Pinpoint the cell where the given text exists, returning its [X, Y] midpoint coordinate. 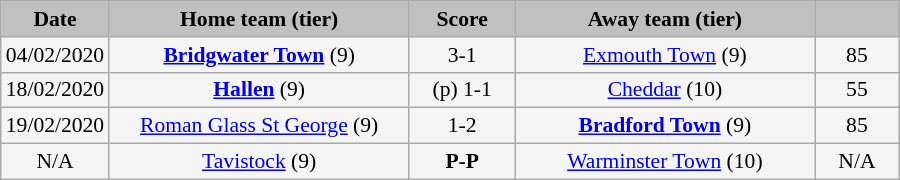
P-P [462, 162]
55 [858, 90]
Exmouth Town (9) [664, 55]
Score [462, 19]
(p) 1-1 [462, 90]
Away team (tier) [664, 19]
Bradford Town (9) [664, 126]
1-2 [462, 126]
19/02/2020 [55, 126]
Cheddar (10) [664, 90]
Warminster Town (10) [664, 162]
Hallen (9) [259, 90]
3-1 [462, 55]
Home team (tier) [259, 19]
04/02/2020 [55, 55]
18/02/2020 [55, 90]
Date [55, 19]
Tavistock (9) [259, 162]
Roman Glass St George (9) [259, 126]
Bridgwater Town (9) [259, 55]
